Extract the [x, y] coordinate from the center of the cell holding the provided text.  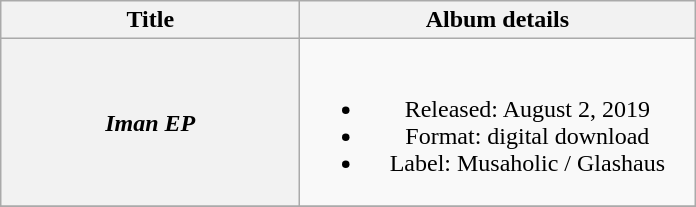
Title [150, 20]
Iman EP [150, 122]
Album details [498, 20]
Released: August 2, 2019Format: digital downloadLabel: Musaholic / Glashaus [498, 122]
